Find where the given text appears and provide that cell's center as [x, y] coordinate. 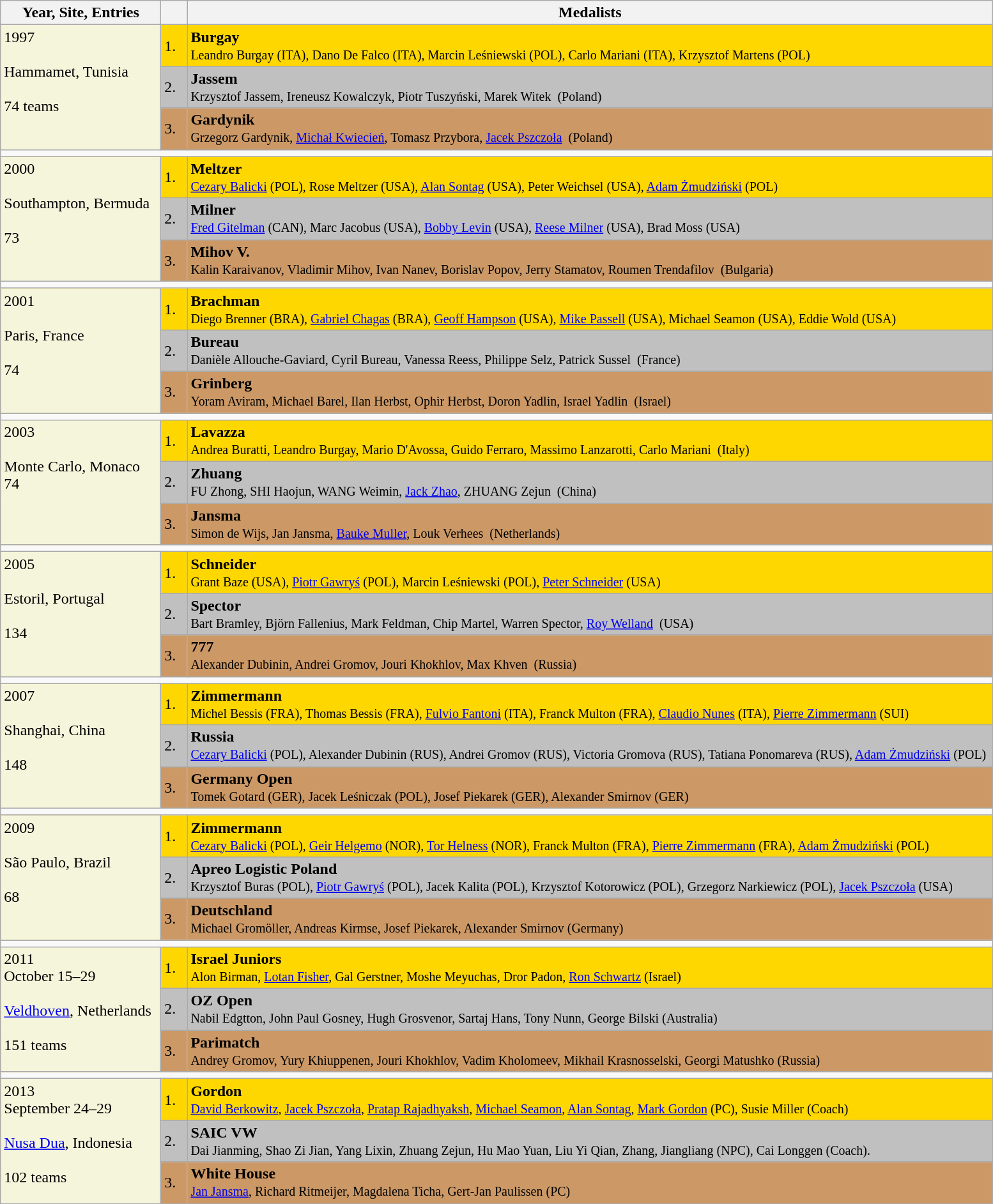
Burgay Leandro Burgay (ITA), Dano De Falco (ITA), Marcin Leśniewski (POL), Carlo Mariani (ITA), Krzysztof Martens (POL) [590, 46]
Mihov V. Kalin Karaivanov, Vladimir Mihov, Ivan Nanev, Borislav Popov, Jerry Stamatov, Roumen Trendafilov (Bulgaria) [590, 261]
Jansma Simon de Wijs, Jan Jansma, Bauke Muller, Louk Verhees (Netherlands) [590, 524]
2000 Southampton, Bermuda 73 [81, 218]
777 Alexander Dubinin, Andrei Gromov, Jouri Khokhlov, Max Khven (Russia) [590, 655]
2001 Paris, France 74 [81, 350]
2007 Shanghai, China 148 [81, 746]
Milner Fred Gitelman (CAN), Marc Jacobus (USA), Bobby Levin (USA), Reese Milner (USA), Brad Moss (USA) [590, 218]
2013 September 24–29 Nusa Dua, Indonesia 102 teams [81, 1141]
Lavazza Andrea Buratti, Leandro Burgay, Mario D'Avossa, Guido Ferraro, Massimo Lanzarotti, Carlo Mariani (Italy) [590, 441]
1997 Hammamet, Tunisia 74 teams [81, 87]
Parimatch Andrey Gromov, Yury Khiuppenen, Jouri Khokhlov, Vadim Kholomeev, Mikhail Krasnosselski, Georgi Matushko (Russia) [590, 1051]
Brachman Diego Brenner (BRA), Gabriel Chagas (BRA), Geoff Hampson (USA), Mike Passell (USA), Michael Seamon (USA), Eddie Wold (USA) [590, 309]
2003 Monte Carlo, Monaco74 [81, 483]
Deutschland Michael Gromöller, Andreas Kirmse, Josef Piekarek, Alexander Smirnov (Germany) [590, 918]
Meltzer Cezary Balicki (POL), Rose Meltzer (USA), Alan Sontag (USA), Peter Weichsel (USA), Adam Żmudziński (POL) [590, 178]
2011 October 15–29 Veldhoven, Netherlands 151 teams [81, 1009]
White House Jan Jansma, Richard Ritmeijer, Magdalena Ticha, Gert-Jan Paulissen (PC) [590, 1183]
Spector Bart Bramley, Björn Fallenius, Mark Feldman, Chip Martel, Warren Spector, Roy Welland (USA) [590, 614]
Germany Open Tomek Gotard (GER), Jacek Leśniczak (POL), Josef Piekarek (GER), Alexander Smirnov (GER) [590, 787]
Gardynik Grzegorz Gardynik, Michał Kwiecień, Tomasz Przybora, Jacek Pszczoła (Poland) [590, 129]
Year, Site, Entries [81, 13]
Israel Juniors Alon Birman, Lotan Fisher, Gal Gerstner, Moshe Meyuchas, Dror Padon, Ron Schwartz (Israel) [590, 968]
Zimmermann Cezary Balicki (POL), Geir Helgemo (NOR), Tor Helness (NOR), Franck Multon (FRA), Pierre Zimmermann (FRA), Adam Żmudziński (POL) [590, 835]
OZ Open Nabil Edgtton, John Paul Gosney, Hugh Grosvenor, Sartaj Hans, Tony Nunn, George Bilski (Australia) [590, 1009]
Zhuang FU Zhong, SHI Haojun, WANG Weimin, Jack Zhao, ZHUANG Zejun (China) [590, 483]
2009 São Paulo, Brazil 68 [81, 878]
2005 Estoril, Portugal 134 [81, 614]
SAIC VW Dai Jianming, Shao Zi Jian, Yang Lixin, Zhuang Zejun, Hu Mao Yuan, Liu Yi Qian, Zhang, Jiangliang (NPC), Cai Longgen (Coach). [590, 1141]
Bureau Danièle Allouche-Gaviard, Cyril Bureau, Vanessa Reess, Philippe Selz, Patrick Sussel (France) [590, 350]
Zimmermann Michel Bessis (FRA), Thomas Bessis (FRA), Fulvio Fantoni (ITA), Franck Multon (FRA), Claudio Nunes (ITA), Pierre Zimmermann (SUI) [590, 704]
Russia Cezary Balicki (POL), Alexander Dubinin (RUS), Andrei Gromov (RUS), Victoria Gromova (RUS), Tatiana Ponomareva (RUS), Adam Żmudziński (POL) [590, 746]
Jassem Krzysztof Jassem, Ireneusz Kowalczyk, Piotr Tuszyński, Marek Witek (Poland) [590, 87]
Medalists [590, 13]
Grinberg Yoram Aviram, Michael Barel, Ilan Herbst, Ophir Herbst, Doron Yadlin, Israel Yadlin (Israel) [590, 392]
Gordon David Berkowitz, Jacek Pszczoła, Pratap Rajadhyaksh, Michael Seamon, Alan Sontag, Mark Gordon (PC), Susie Miller (Coach) [590, 1100]
Schneider Grant Baze (USA), Piotr Gawryś (POL), Marcin Leśniewski (POL), Peter Schneider (USA) [590, 572]
